Capture the cell that displays the provided text and extract its (x, y) central coordinate. 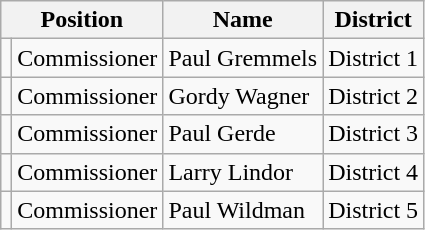
District 2 (374, 96)
Position (82, 20)
Paul Gerde (243, 134)
Larry Lindor (243, 172)
District (374, 20)
Paul Gremmels (243, 58)
District 1 (374, 58)
District 3 (374, 134)
District 4 (374, 172)
Name (243, 20)
District 5 (374, 210)
Paul Wildman (243, 210)
Gordy Wagner (243, 96)
